For the text-containing cell, return its midpoint in (X, Y) coordinate format. 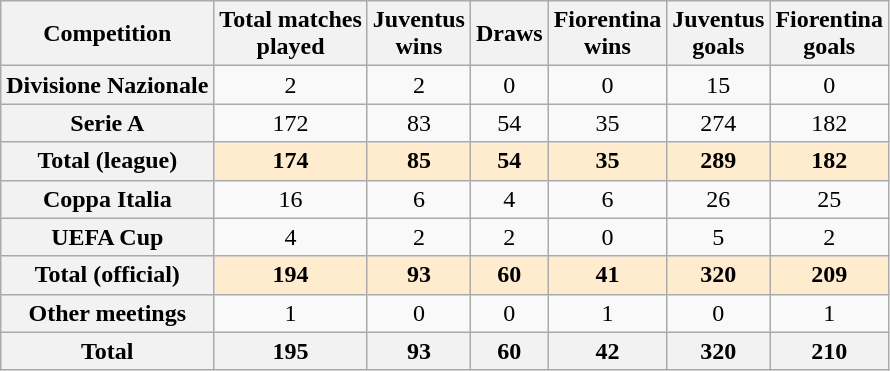
289 (718, 161)
85 (418, 161)
Competition (108, 34)
Divisione Nazionale (108, 85)
209 (830, 275)
Draws (509, 34)
Juventusgoals (718, 34)
Total (official) (108, 275)
Total matchesplayed (291, 34)
172 (291, 123)
194 (291, 275)
274 (718, 123)
Fiorentinagoals (830, 34)
Other meetings (108, 313)
Serie A (108, 123)
Fiorentinawins (608, 34)
Juventuswins (418, 34)
25 (830, 199)
174 (291, 161)
210 (830, 351)
UEFA Cup (108, 237)
15 (718, 85)
41 (608, 275)
16 (291, 199)
Total (108, 351)
26 (718, 199)
83 (418, 123)
Total (league) (108, 161)
Coppa Italia (108, 199)
42 (608, 351)
5 (718, 237)
195 (291, 351)
